Scan for the cell matching the given text and deliver its (x, y) coordinate at center. 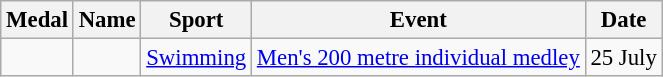
Event (419, 20)
Medal (38, 20)
25 July (624, 58)
Swimming (196, 58)
Name (107, 20)
Men's 200 metre individual medley (419, 58)
Date (624, 20)
Sport (196, 20)
